Identify which cell holds the provided text, then report its [X, Y] central coordinate. 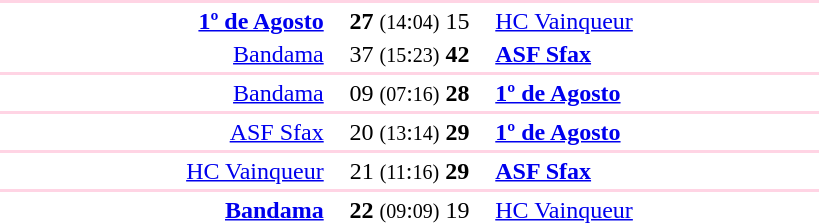
21 (11:16) 29 [410, 171]
27 (14:04) 15 [410, 21]
37 (15:23) 42 [410, 54]
20 (13:14) 29 [410, 132]
09 (07:16) 28 [410, 93]
